Find where the given text appears and provide that cell's center as [X, Y] coordinate. 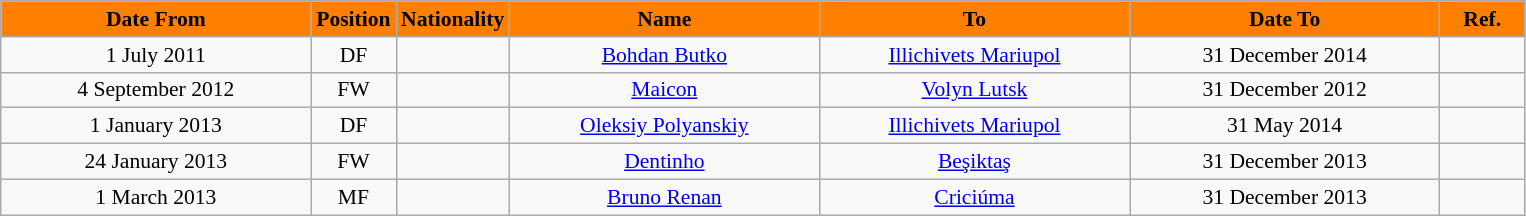
Nationality [452, 19]
Date From [156, 19]
1 July 2011 [156, 55]
Volyn Lutsk [974, 90]
MF [354, 197]
Beşiktaş [974, 162]
Bruno Renan [664, 197]
Position [354, 19]
1 March 2013 [156, 197]
4 September 2012 [156, 90]
Maicon [664, 90]
31 December 2014 [1285, 55]
To [974, 19]
31 December 2012 [1285, 90]
Criciúma [974, 197]
Ref. [1482, 19]
24 January 2013 [156, 162]
Bohdan Butko [664, 55]
Dentinho [664, 162]
1 January 2013 [156, 126]
31 May 2014 [1285, 126]
Oleksiy Polyanskiy [664, 126]
Name [664, 19]
Date To [1285, 19]
